Extract the [x, y] coordinate from the center of the cell holding the provided text.  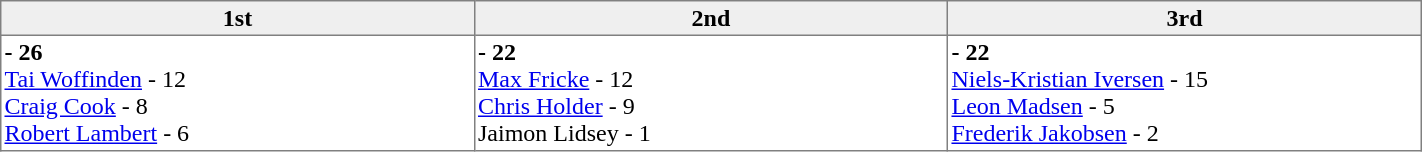
- 22Max Fricke - 12Chris Holder - 9Jaimon Lidsey - 1 [710, 93]
2nd [710, 18]
1st [238, 18]
3rd [1185, 18]
- 26Tai Woffinden - 12Craig Cook - 8Robert Lambert - 6 [238, 93]
- 22Niels-Kristian Iversen - 15Leon Madsen - 5Frederik Jakobsen - 2 [1185, 93]
